Scan for the cell matching the given text and deliver its (x, y) coordinate at center. 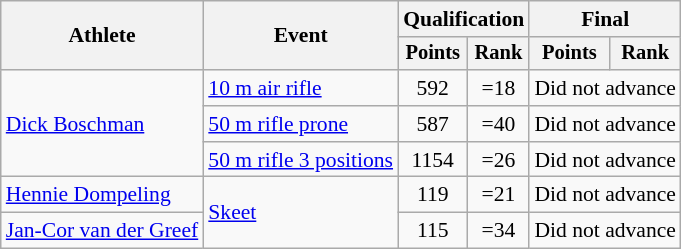
592 (432, 88)
=34 (498, 231)
115 (432, 231)
Athlete (102, 36)
=21 (498, 195)
50 m rifle prone (300, 124)
587 (432, 124)
1154 (432, 160)
50 m rifle 3 positions (300, 160)
Final (605, 19)
Qualification (464, 19)
=18 (498, 88)
Hennie Dompeling (102, 195)
Skeet (300, 212)
119 (432, 195)
Dick Boschman (102, 124)
Jan-Cor van der Greef (102, 231)
=26 (498, 160)
10 m air rifle (300, 88)
=40 (498, 124)
Event (300, 36)
